Identify which cell holds the provided text, then report its [X, Y] central coordinate. 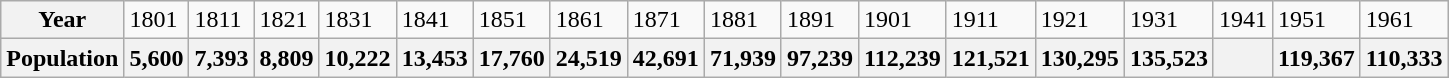
1811 [222, 20]
Year [62, 20]
119,367 [1316, 58]
5,600 [156, 58]
130,295 [1080, 58]
1921 [1080, 20]
1911 [990, 20]
1961 [1404, 20]
42,691 [666, 58]
1881 [742, 20]
121,521 [990, 58]
1901 [902, 20]
1941 [1242, 20]
1871 [666, 20]
1831 [358, 20]
1951 [1316, 20]
135,523 [1168, 58]
1821 [286, 20]
1861 [588, 20]
1931 [1168, 20]
10,222 [358, 58]
24,519 [588, 58]
8,809 [286, 58]
1801 [156, 20]
71,939 [742, 58]
Population [62, 58]
1891 [820, 20]
1841 [434, 20]
17,760 [512, 58]
1851 [512, 20]
97,239 [820, 58]
7,393 [222, 58]
112,239 [902, 58]
110,333 [1404, 58]
13,453 [434, 58]
